Return (x, y) of the center of cell containing provided text 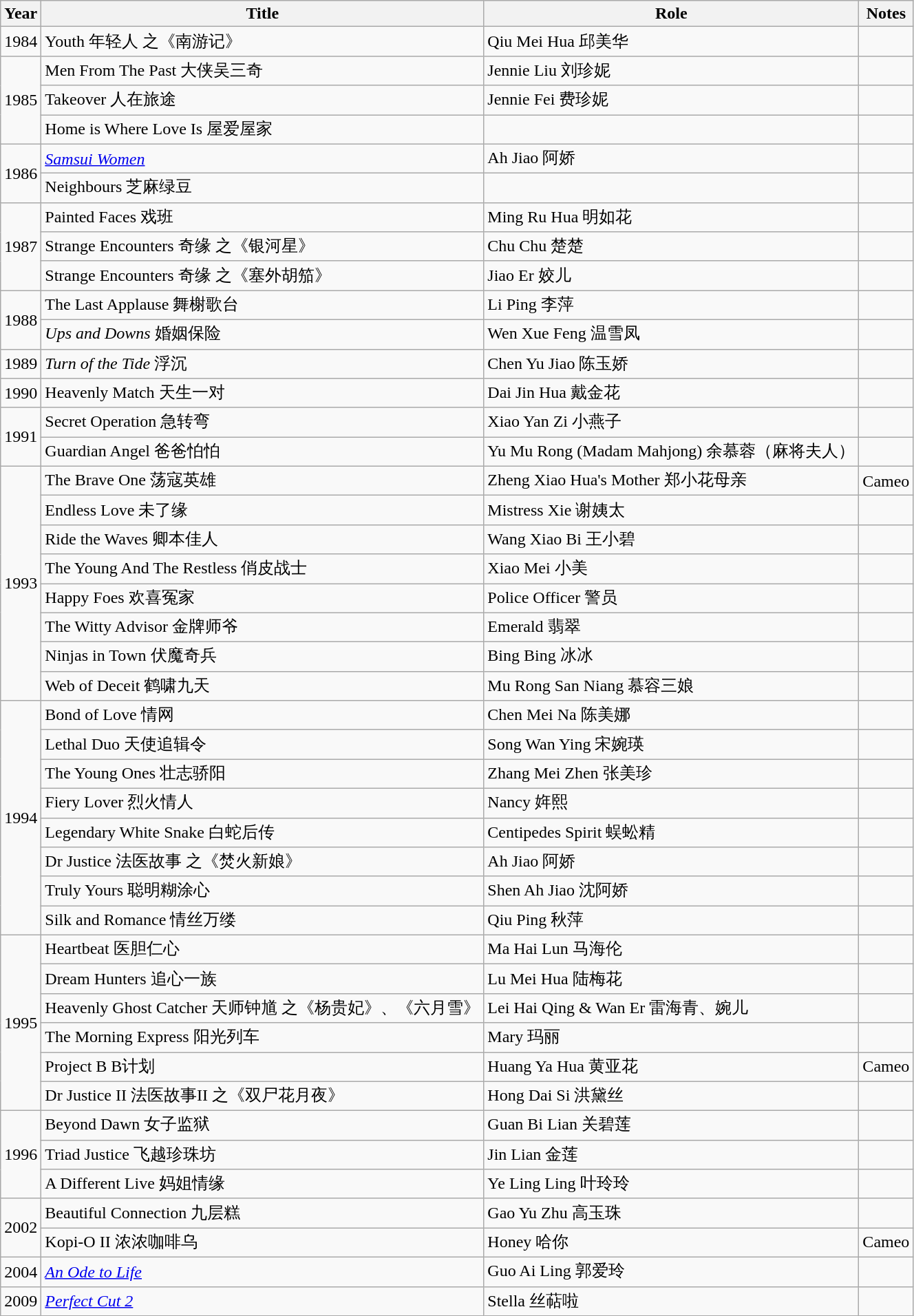
Ninjas in Town 伏魔奇兵 (263, 657)
1995 (21, 1023)
Qiu Ping 秋萍 (672, 921)
Zhang Mei Zhen 张美珍 (672, 774)
1985 (21, 100)
Bing Bing 冰冰 (672, 657)
Ma Hai Lun 马海伦 (672, 950)
Youth 年轻人 之《南游记》 (263, 41)
Li Ping 李萍 (672, 306)
Dai Jin Hua 戴金花 (672, 394)
1991 (21, 436)
Jiao Er 姣儿 (672, 275)
Beautiful Connection 九层糕 (263, 1213)
Turn of the Tide 浮沉 (263, 363)
Happy Foes 欢喜冤家 (263, 599)
Jin Lian 金莲 (672, 1155)
Heartbeat 医胆仁心 (263, 950)
Mistress Xie 谢姨太 (672, 511)
Project B B计划 (263, 1067)
1988 (21, 319)
The Morning Express 阳光列车 (263, 1038)
The Young And The Restless 俏皮战士 (263, 569)
1986 (21, 173)
Strange Encounters 奇缘 之《银河星》 (263, 246)
2002 (21, 1228)
Zheng Xiao Hua's Mother 郑小花母亲 (672, 480)
Web of Deceit 鹤啸九天 (263, 686)
2004 (21, 1272)
Home is Where Love Is 屋爱屋家 (263, 129)
Lei Hai Qing & Wan Er 雷海青、婉儿 (672, 1008)
Wen Xue Feng 温雪凤 (672, 335)
Xiao Mei 小美 (672, 569)
Chen Yu Jiao 陈玉娇 (672, 363)
Heavenly Match 天生一对 (263, 394)
Title (263, 14)
Nancy 姩熙 (672, 803)
Legendary White Snake 白蛇后传 (263, 833)
Men From The Past 大侠吴三奇 (263, 70)
1993 (21, 583)
Neighbours 芝麻绿豆 (263, 189)
Painted Faces 戏班 (263, 217)
Honey 哈你 (672, 1243)
Lethal Duo 天使追辑令 (263, 745)
Secret Operation 急转弯 (263, 423)
1989 (21, 363)
Mary 玛丽 (672, 1038)
2009 (21, 1301)
The Witty Advisor 金牌师爷 (263, 628)
Triad Justice 飞越珍珠坊 (263, 1155)
Guardian Angel 爸爸怕怕 (263, 452)
Truly Yours 聪明糊涂心 (263, 891)
The Last Applause 舞榭歌台 (263, 306)
An Ode to Life (263, 1272)
Fiery Lover 烈火情人 (263, 803)
A Different Live 妈姐情缘 (263, 1184)
Guan Bi Lian 关碧莲 (672, 1126)
Samsui Women (263, 158)
Chu Chu 楚楚 (672, 246)
Emerald 翡翠 (672, 628)
Strange Encounters 奇缘 之《塞外胡笳》 (263, 275)
Ye Ling Ling 叶玲玲 (672, 1184)
Dr Justice 法医故事 之《焚火新娘》 (263, 862)
1987 (21, 246)
Xiao Yan Zi 小燕子 (672, 423)
The Brave One 荡寇英雄 (263, 480)
1994 (21, 818)
Role (672, 14)
Centipedes Spirit 蜈蚣精 (672, 833)
Jennie Liu 刘珍妮 (672, 70)
Ride the Waves 卿本佳人 (263, 540)
Bond of Love 情网 (263, 716)
Silk and Romance 情丝万缕 (263, 921)
1996 (21, 1155)
Dream Hunters 追心一族 (263, 979)
Guo Ai Ling 郭爱玲 (672, 1272)
Dr Justice II 法医故事II 之《双尸花月夜》 (263, 1096)
Kopi-O II 浓浓咖啡乌 (263, 1243)
Ups and Downs 婚姻保险 (263, 335)
Notes (886, 14)
The Young Ones 壮志骄阳 (263, 774)
Qiu Mei Hua 邱美华 (672, 41)
Year (21, 14)
Yu Mu Rong (Madam Mahjong) 余慕蓉（麻将夫人） (672, 452)
Hong Dai Si 洪黛丝 (672, 1096)
Jennie Fei 费珍妮 (672, 100)
Song Wan Ying 宋婉瑛 (672, 745)
Endless Love 未了缘 (263, 511)
Police Officer 警员 (672, 599)
Lu Mei Hua 陆梅花 (672, 979)
Gao Yu Zhu 高玉珠 (672, 1213)
Huang Ya Hua 黄亚花 (672, 1067)
1990 (21, 394)
Perfect Cut 2 (263, 1301)
Mu Rong San Niang 慕容三娘 (672, 686)
Wang Xiao Bi 王小碧 (672, 540)
Takeover 人在旅途 (263, 100)
Stella 丝萜啦 (672, 1301)
1984 (21, 41)
Ming Ru Hua 明如花 (672, 217)
Chen Mei Na 陈美娜 (672, 716)
Heavenly Ghost Catcher 天师钟馗 之《杨贵妃》、《六月雪》 (263, 1008)
Shen Ah Jiao 沈阿娇 (672, 891)
Beyond Dawn 女子监狱 (263, 1126)
